From the cell containing the given text, extract its center point as (X, Y) coordinate. 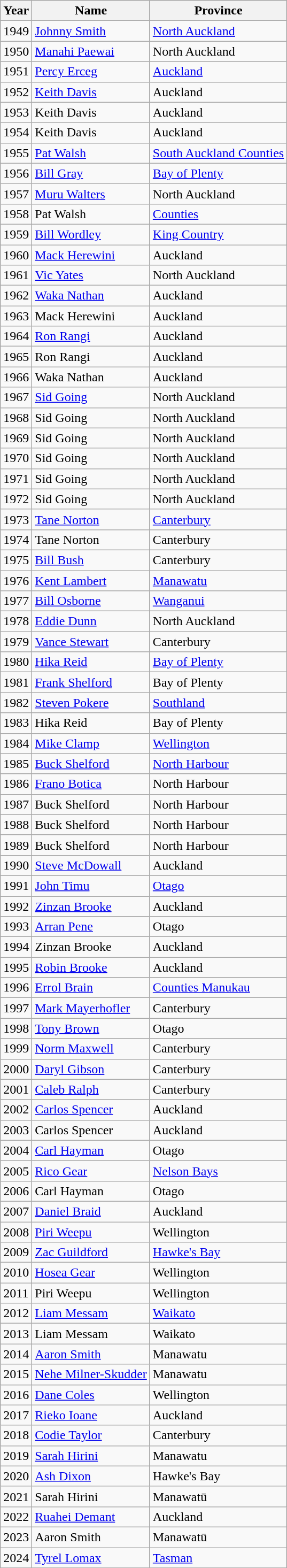
John Timu (91, 886)
1949 (16, 31)
2011 (16, 1293)
2007 (16, 1211)
Hosea Gear (91, 1273)
1968 (16, 418)
Errol Brain (91, 988)
Percy Erceg (91, 72)
Province (218, 11)
Wanganui (218, 601)
1976 (16, 580)
2012 (16, 1313)
2010 (16, 1273)
1950 (16, 51)
1988 (16, 825)
1991 (16, 886)
2016 (16, 1395)
1959 (16, 234)
2001 (16, 1089)
2018 (16, 1435)
1953 (16, 112)
Muru Walters (91, 194)
1970 (16, 458)
2003 (16, 1130)
2013 (16, 1334)
Vic Yates (91, 275)
1982 (16, 703)
Ash Dixon (91, 1476)
Steven Pokere (91, 703)
Daniel Braid (91, 1211)
Mike Clamp (91, 743)
Nehe Milner-Skudder (91, 1374)
2008 (16, 1232)
1956 (16, 173)
2019 (16, 1456)
1951 (16, 72)
Bill Bush (91, 560)
2023 (16, 1537)
1981 (16, 682)
1973 (16, 519)
1995 (16, 967)
1972 (16, 499)
1954 (16, 133)
1955 (16, 153)
Kent Lambert (91, 580)
1993 (16, 927)
Manahi Paewai (91, 51)
1962 (16, 296)
1987 (16, 804)
Mark Mayerhofler (91, 1008)
2021 (16, 1496)
1998 (16, 1028)
1986 (16, 784)
2009 (16, 1252)
1957 (16, 194)
Johnny Smith (91, 31)
2024 (16, 1558)
1983 (16, 723)
2005 (16, 1171)
1997 (16, 1008)
Bill Osborne (91, 601)
Rico Gear (91, 1171)
1967 (16, 397)
1975 (16, 560)
South Auckland Counties (218, 153)
1980 (16, 662)
1990 (16, 865)
Codie Taylor (91, 1435)
1979 (16, 642)
Counties Manukau (218, 988)
1985 (16, 764)
2000 (16, 1069)
Tasman (218, 1558)
Tony Brown (91, 1028)
Bill Wordley (91, 234)
2017 (16, 1415)
1971 (16, 479)
Nelson Bays (218, 1171)
1966 (16, 377)
1992 (16, 906)
Dane Coles (91, 1395)
Steve McDowall (91, 865)
Bill Gray (91, 173)
2002 (16, 1110)
1963 (16, 316)
1960 (16, 255)
Caleb Ralph (91, 1089)
Rieko Ioane (91, 1415)
1961 (16, 275)
Tyrel Lomax (91, 1558)
1952 (16, 92)
1965 (16, 357)
Arran Pene (91, 927)
King Country (218, 234)
Southland (218, 703)
Year (16, 11)
2014 (16, 1354)
1974 (16, 540)
1958 (16, 214)
2020 (16, 1476)
2015 (16, 1374)
2006 (16, 1191)
Robin Brooke (91, 967)
1964 (16, 336)
Counties (218, 214)
1996 (16, 988)
2004 (16, 1150)
Norm Maxwell (91, 1049)
Daryl Gibson (91, 1069)
Frano Botica (91, 784)
1977 (16, 601)
2022 (16, 1517)
1999 (16, 1049)
1994 (16, 947)
1984 (16, 743)
1978 (16, 621)
Ruahei Demant (91, 1517)
Eddie Dunn (91, 621)
Zac Guildford (91, 1252)
Frank Shelford (91, 682)
Name (91, 11)
1969 (16, 438)
1989 (16, 845)
Vance Stewart (91, 642)
